From the cell containing the given text, extract its center point as (X, Y) coordinate. 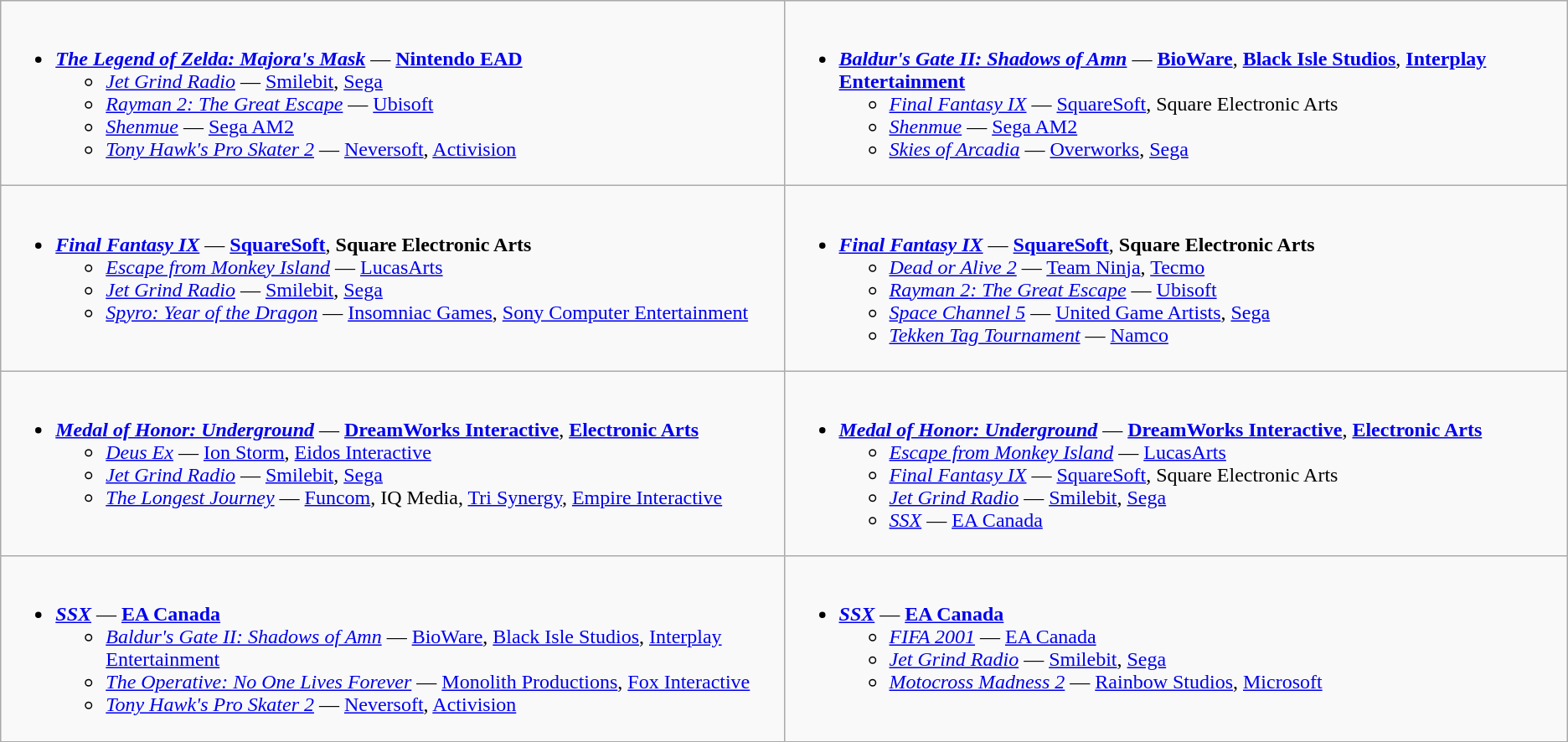
SSX — EA CanadaFIFA 2001 — EA CanadaJet Grind Radio — Smilebit, SegaMotocross Madness 2 — Rainbow Studios, Microsoft (1176, 648)
